Pinpoint the cell where the given text exists, returning its (x, y) midpoint coordinate. 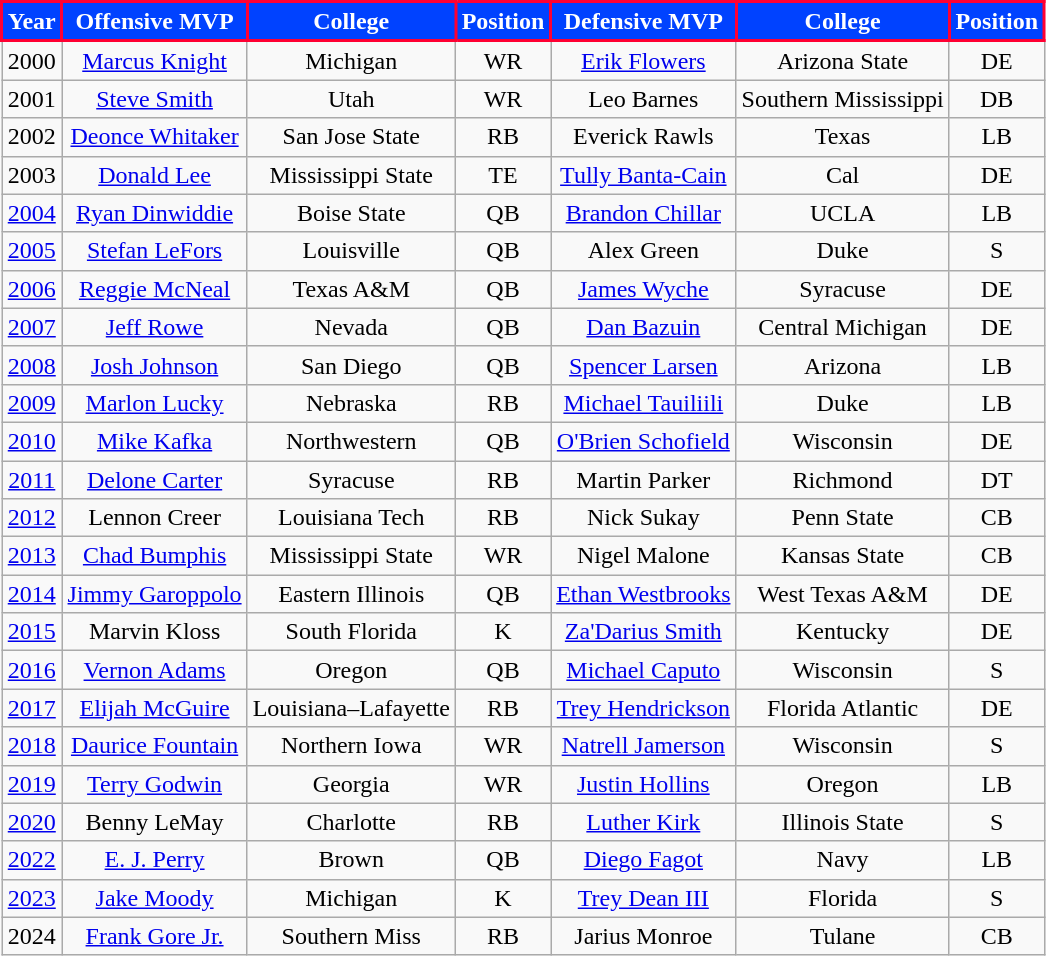
Brown (351, 860)
2024 (32, 936)
Florida Atlantic (842, 708)
Justin Hollins (644, 784)
Delone Carter (154, 479)
2003 (32, 175)
Michael Tauiliili (644, 403)
Michael Caputo (644, 670)
Penn State (842, 518)
Chad Bumphis (154, 556)
E. J. Perry (154, 860)
2007 (32, 327)
Central Michigan (842, 327)
Texas (842, 137)
Jimmy Garoppolo (154, 594)
Dan Bazuin (644, 327)
2014 (32, 594)
UCLA (842, 213)
James Wyche (644, 289)
Nigel Malone (644, 556)
DB (996, 99)
Southern Mississippi (842, 99)
Kentucky (842, 632)
DT (996, 479)
Erik Flowers (644, 60)
2011 (32, 479)
Marcus Knight (154, 60)
Terry Godwin (154, 784)
Richmond (842, 479)
Deonce Whitaker (154, 137)
2010 (32, 441)
Florida (842, 898)
Jarius Monroe (644, 936)
Za'Darius Smith (644, 632)
2002 (32, 137)
Utah (351, 99)
Louisville (351, 251)
Reggie McNeal (154, 289)
Boise State (351, 213)
South Florida (351, 632)
O'Brien Schofield (644, 441)
Southern Miss (351, 936)
Spencer Larsen (644, 365)
2005 (32, 251)
Tully Banta-Cain (644, 175)
Northern Iowa (351, 746)
Navy (842, 860)
Ethan Westbrooks (644, 594)
Louisiana Tech (351, 518)
Arizona State (842, 60)
Georgia (351, 784)
Kansas State (842, 556)
Lennon Creer (154, 518)
2019 (32, 784)
2020 (32, 822)
Trey Hendrickson (644, 708)
Marvin Kloss (154, 632)
2017 (32, 708)
Josh Johnson (154, 365)
TE (502, 175)
2001 (32, 99)
Arizona (842, 365)
Diego Fagot (644, 860)
Year (32, 22)
Brandon Chillar (644, 213)
Offensive MVP (154, 22)
West Texas A&M (842, 594)
Elijah McGuire (154, 708)
Texas A&M (351, 289)
2016 (32, 670)
Jake Moody (154, 898)
Mike Kafka (154, 441)
Nebraska (351, 403)
Nevada (351, 327)
Martin Parker (644, 479)
Benny LeMay (154, 822)
Marlon Lucky (154, 403)
Natrell Jamerson (644, 746)
2006 (32, 289)
Steve Smith (154, 99)
San Diego (351, 365)
Ryan Dinwiddie (154, 213)
Jeff Rowe (154, 327)
Illinois State (842, 822)
Frank Gore Jr. (154, 936)
Trey Dean III (644, 898)
Tulane (842, 936)
Stefan LeFors (154, 251)
2018 (32, 746)
Louisiana–Lafayette (351, 708)
Donald Lee (154, 175)
2023 (32, 898)
Northwestern (351, 441)
Everick Rawls (644, 137)
2009 (32, 403)
2022 (32, 860)
2000 (32, 60)
Eastern Illinois (351, 594)
2013 (32, 556)
2004 (32, 213)
Cal (842, 175)
Vernon Adams (154, 670)
Leo Barnes (644, 99)
2012 (32, 518)
San Jose State (351, 137)
Daurice Fountain (154, 746)
Defensive MVP (644, 22)
Nick Sukay (644, 518)
2015 (32, 632)
Charlotte (351, 822)
Alex Green (644, 251)
2008 (32, 365)
Luther Kirk (644, 822)
